For the text-containing cell, return its midpoint in (X, Y) coordinate format. 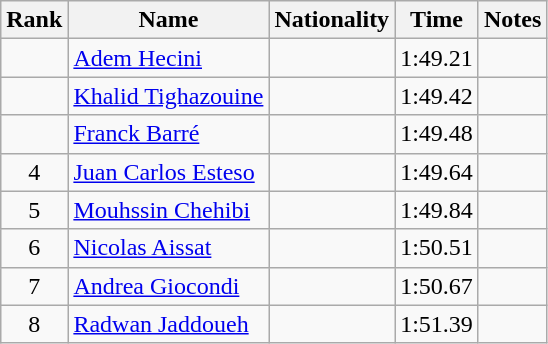
5 (34, 210)
Franck Barré (168, 134)
1:51.39 (437, 324)
Name (168, 20)
Nicolas Aissat (168, 248)
Khalid Tighazouine (168, 96)
4 (34, 172)
1:50.67 (437, 286)
1:49.64 (437, 172)
Adem Hecini (168, 58)
Notes (512, 20)
1:50.51 (437, 248)
1:49.21 (437, 58)
7 (34, 286)
Nationality (332, 20)
1:49.42 (437, 96)
8 (34, 324)
Radwan Jaddoueh (168, 324)
Juan Carlos Esteso (168, 172)
Time (437, 20)
1:49.48 (437, 134)
6 (34, 248)
1:49.84 (437, 210)
Andrea Giocondi (168, 286)
Mouhssin Chehibi (168, 210)
Rank (34, 20)
